Detect which cell encompasses the target text, then output its (x, y) center coordinate. 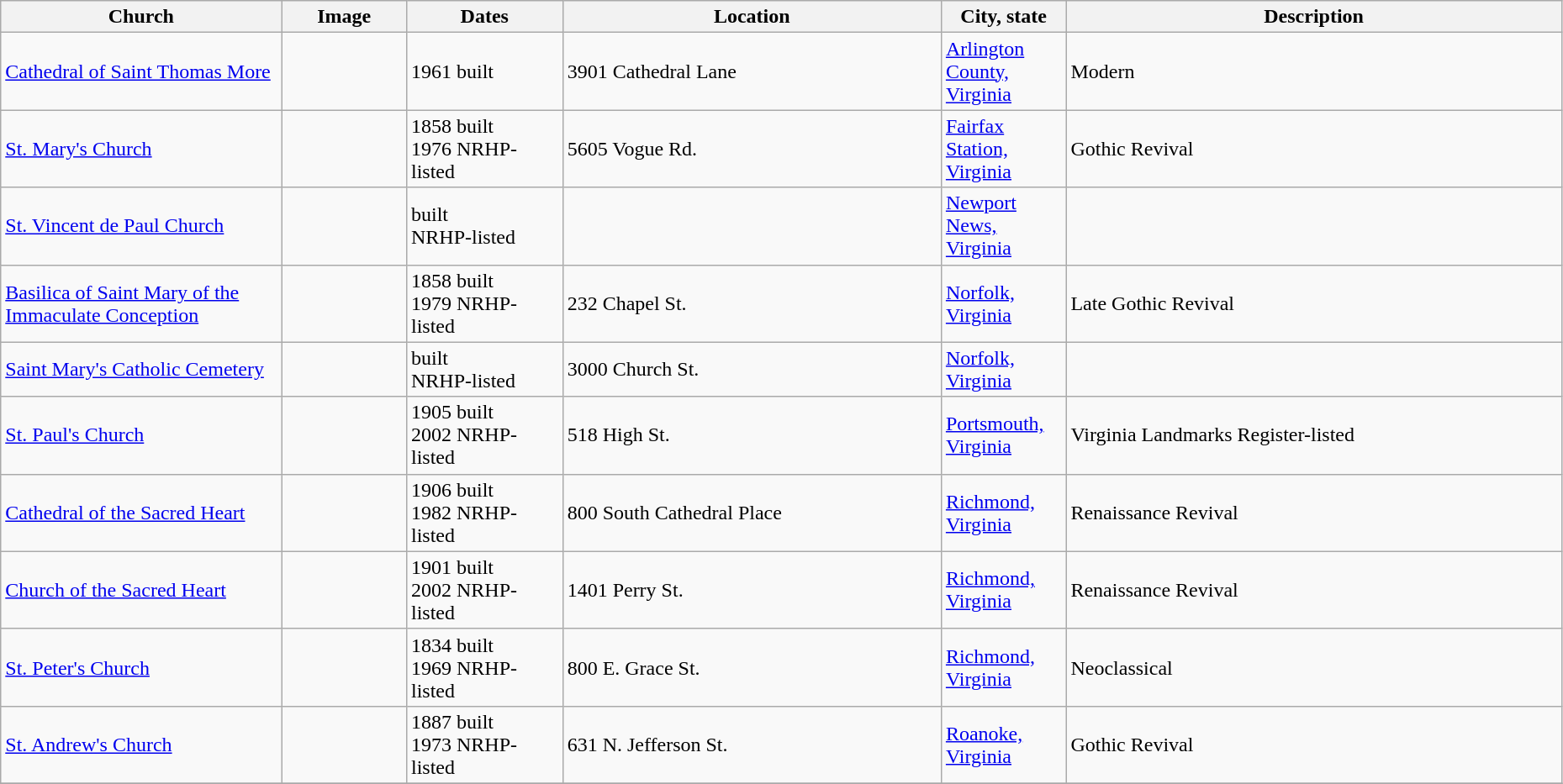
Arlington County, Virginia (1004, 71)
800 E. Grace St. (752, 667)
Virginia Landmarks Register-listed (1313, 435)
Late Gothic Revival (1313, 303)
St. Andrew's Church (141, 745)
Newport News, Virginia (1004, 226)
Neoclassical (1313, 667)
Basilica of Saint Mary of the Immaculate Conception (141, 303)
1858 built1976 NRHP-listed (484, 149)
631 N. Jefferson St. (752, 745)
Roanoke, Virginia (1004, 745)
City, state (1004, 17)
St. Vincent de Paul Church (141, 226)
1858 built1979 NRHP-listed (484, 303)
3901 Cathedral Lane (752, 71)
Cathedral of Saint Thomas More (141, 71)
1961 built (484, 71)
1906 built1982 NRHP-listed (484, 513)
800 South Cathedral Place (752, 513)
518 High St. (752, 435)
Portsmouth, Virginia (1004, 435)
St. Peter's Church (141, 667)
St. Mary's Church (141, 149)
1901 built2002 NRHP-listed (484, 590)
1401 Perry St. (752, 590)
1887 built1973 NRHP-listed (484, 745)
1905 built2002 NRHP-listed (484, 435)
Church of the Sacred Heart (141, 590)
Cathedral of the Sacred Heart (141, 513)
Saint Mary's Catholic Cemetery (141, 370)
Description (1313, 17)
3000 Church St. (752, 370)
Church (141, 17)
232 Chapel St. (752, 303)
St. Paul's Church (141, 435)
1834 built1969 NRHP-listed (484, 667)
Modern (1313, 71)
Fairfax Station, Virginia (1004, 149)
Dates (484, 17)
5605 Vogue Rd. (752, 149)
Location (752, 17)
Image (345, 17)
